Provide the [x, y] coordinate of the cell's center where the given text is located.  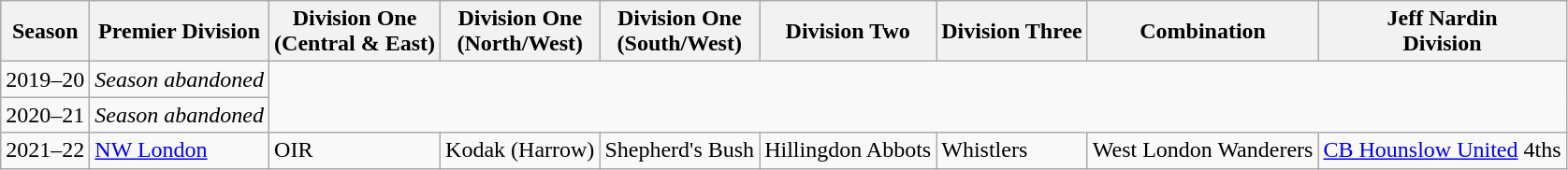
Division Two [848, 32]
CB Hounslow United 4ths [1443, 150]
Division Three [1012, 32]
2020–21 [45, 115]
NW London [180, 150]
Kodak (Harrow) [520, 150]
2021–22 [45, 150]
West London Wanderers [1203, 150]
Division One (South/West) [679, 32]
Division One (Central & East) [356, 32]
Division One (North/West) [520, 32]
Shepherd's Bush [679, 150]
Combination [1203, 32]
2019–20 [45, 79]
Premier Division [180, 32]
Hillingdon Abbots [848, 150]
OIR [356, 150]
Jeff Nardin Division [1443, 32]
Season [45, 32]
Whistlers [1012, 150]
